Return the [x, y] coordinate for the center point of the cell that contains the specified text.  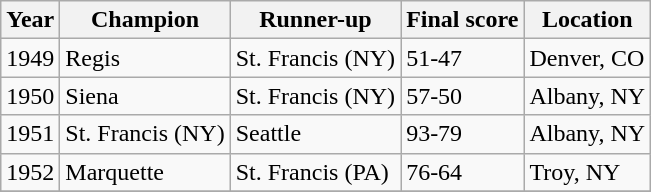
St. Francis (PA) [315, 172]
76-64 [462, 172]
Runner-up [315, 20]
Troy, NY [588, 172]
Denver, CO [588, 58]
Final score [462, 20]
Marquette [145, 172]
Regis [145, 58]
93-79 [462, 134]
Champion [145, 20]
51-47 [462, 58]
Seattle [315, 134]
1949 [30, 58]
1950 [30, 96]
Location [588, 20]
Year [30, 20]
1952 [30, 172]
1951 [30, 134]
Siena [145, 96]
57-50 [462, 96]
